Scan for the cell matching the given text and deliver its [x, y] coordinate at center. 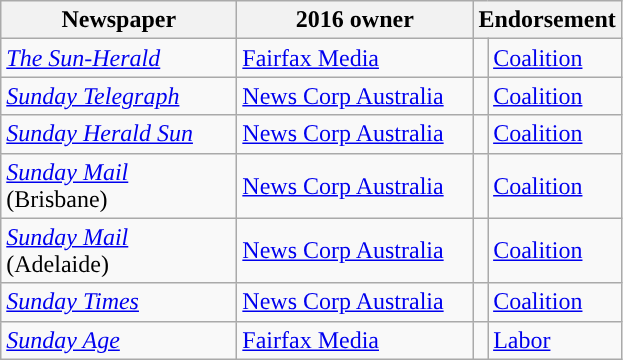
Labor [555, 340]
Sunday Age [119, 340]
Endorsement [547, 20]
The Sun-Herald [119, 58]
Sunday Mail (Brisbane) [119, 186]
Sunday Mail (Adelaide) [119, 250]
Sunday Herald Sun [119, 134]
Sunday Telegraph [119, 96]
Sunday Times [119, 302]
Newspaper [119, 20]
2016 owner [355, 20]
